Identify which cell holds the provided text, then report its [X, Y] central coordinate. 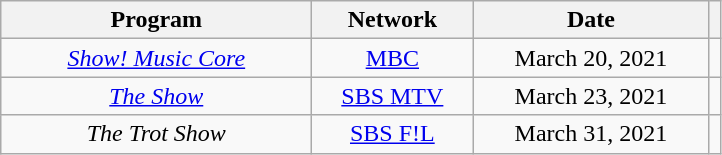
Network [392, 20]
March 23, 2021 [591, 96]
Date [591, 20]
The Trot Show [156, 134]
March 20, 2021 [591, 58]
SBS MTV [392, 96]
The Show [156, 96]
SBS F!L [392, 134]
March 31, 2021 [591, 134]
Show! Music Core [156, 58]
MBC [392, 58]
Program [156, 20]
